From the cell containing the given text, extract its center point as (X, Y) coordinate. 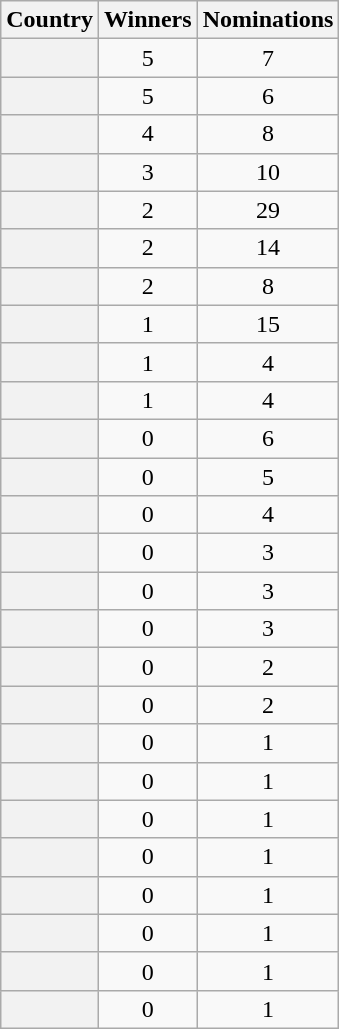
Country (50, 20)
15 (268, 324)
29 (268, 210)
Nominations (268, 20)
10 (268, 172)
Winners (148, 20)
7 (268, 58)
14 (268, 248)
